Scan for the cell matching the given text and deliver its [x, y] coordinate at center. 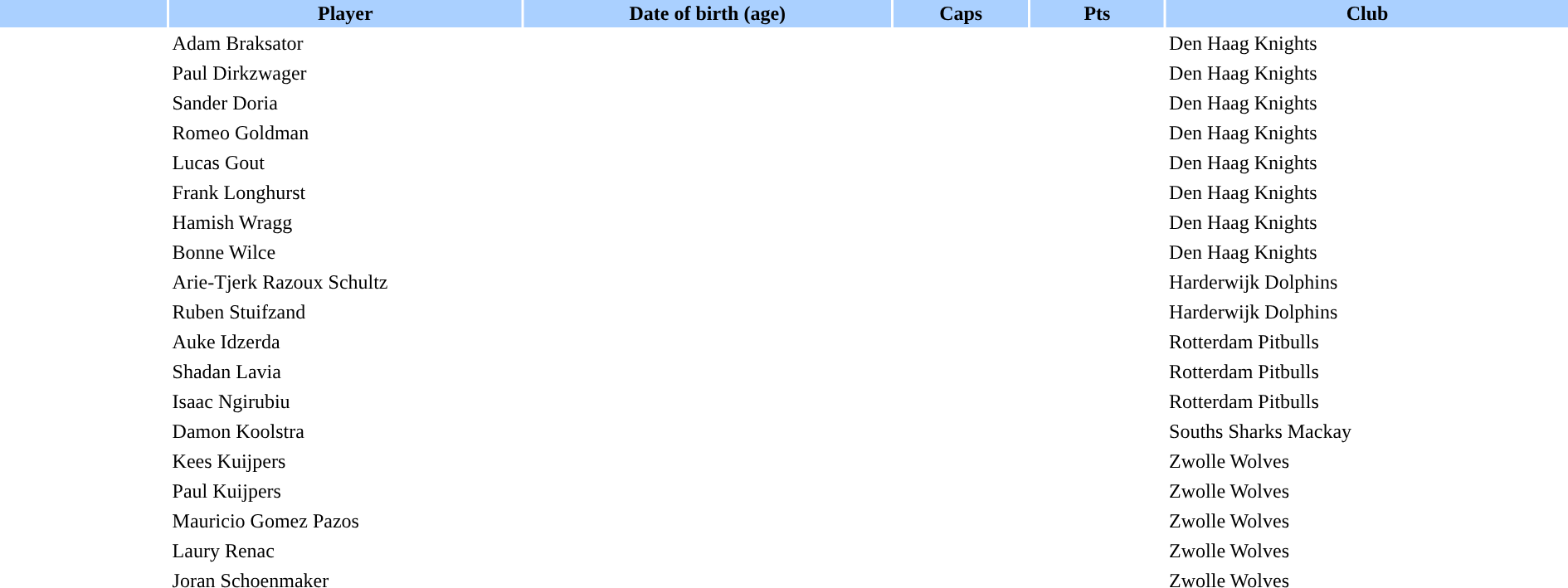
Caps [961, 13]
Frank Longhurst [345, 192]
Club [1367, 13]
Lucas Gout [345, 163]
Arie-Tjerk Razoux Schultz [345, 282]
Romeo Goldman [345, 133]
Kees Kuijpers [345, 461]
Laury Renac [345, 551]
Pts [1097, 13]
Isaac Ngirubiu [345, 401]
Paul Kuijpers [345, 491]
Sander Doria [345, 103]
Bonne Wilce [345, 252]
Player [345, 13]
Ruben Stuifzand [345, 312]
Adam Braksator [345, 43]
Hamish Wragg [345, 222]
Shadan Lavia [345, 372]
Souths Sharks Mackay [1367, 431]
Paul Dirkzwager [345, 73]
Mauricio Gomez Pazos [345, 521]
Damon Koolstra [345, 431]
Date of birth (age) [708, 13]
Auke Idzerda [345, 342]
